Locate the cell with the specified text and output its [X, Y] center coordinate. 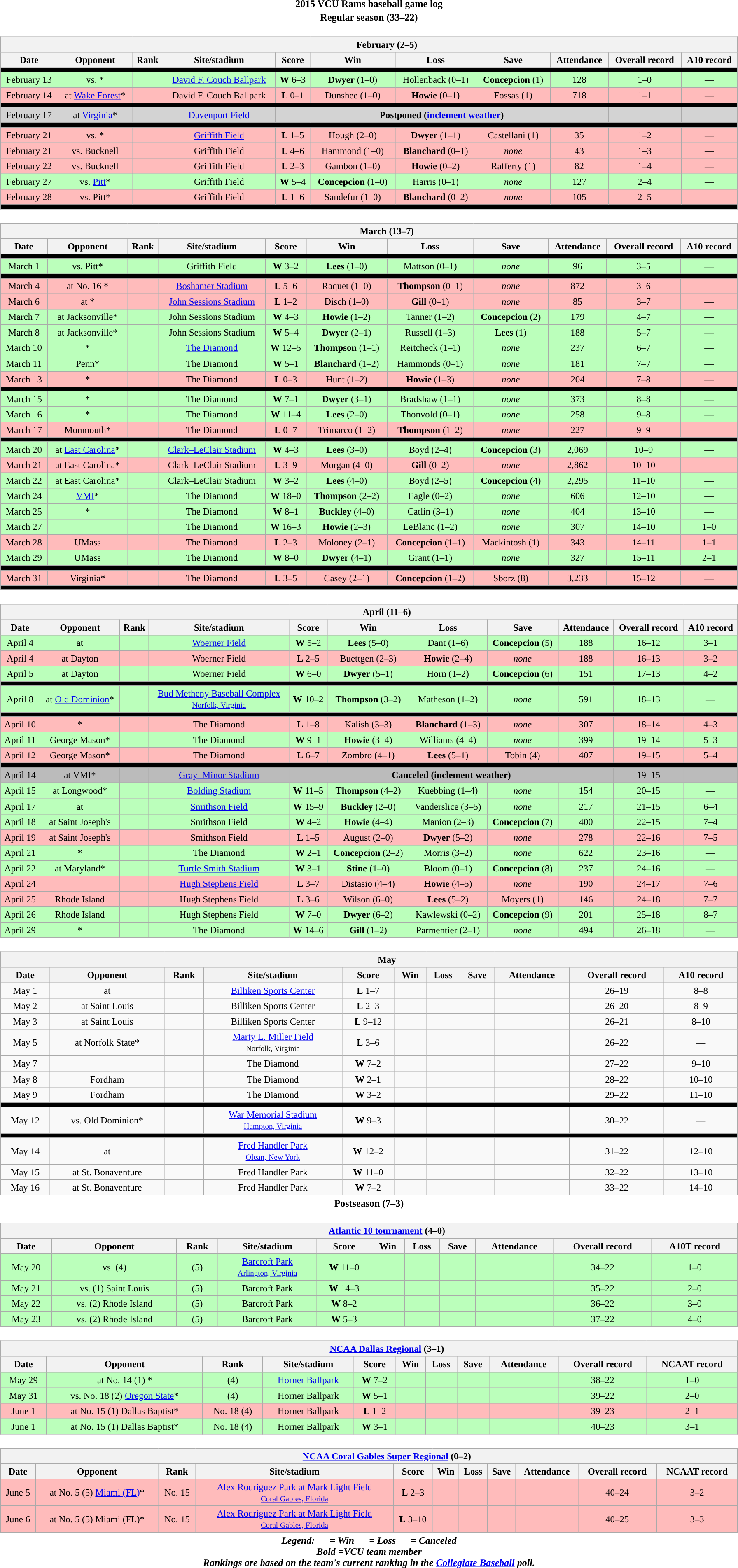
15–12 [643, 578]
Mattson (0–1) [430, 266]
26–19 [617, 991]
February 28 [29, 197]
Canceled (inclement weather) [451, 775]
17–13 [649, 674]
16–12 [649, 643]
82 [579, 166]
181 [577, 363]
W 9–3 [368, 1120]
Buckley (4–0) [347, 512]
Lees (5–0) [368, 643]
Thompson (3–2) [368, 699]
W 15–9 [308, 806]
204 [577, 379]
2–5 [645, 197]
494 [586, 930]
2,295 [577, 480]
15–11 [643, 558]
Marty L. Miller FieldNorfolk, Virginia [273, 1042]
14–11 [643, 543]
March 7 [24, 317]
May 5 [26, 1042]
Horn (1–2) [448, 674]
War Memorial StadiumHampton, Virginia [273, 1120]
24–18 [649, 899]
W 8–0 [286, 558]
2,862 [577, 465]
Boyd (2–5) [430, 480]
39–23 [603, 1411]
W 12–5 [286, 348]
Distasio (4–4) [368, 883]
Howie (0–1) [436, 96]
Dwyer (1–1) [436, 135]
2,069 [577, 450]
March 28 [24, 543]
30–22 [617, 1120]
Eagle (0–2) [430, 496]
190 [586, 883]
March 20 [24, 450]
W 9–1 [308, 740]
Barcroft ParkArlington, Virginia [268, 1267]
at No. 14 (1) * [124, 1380]
3,233 [577, 578]
40–24 [617, 1493]
Penn* [87, 363]
February 22 [29, 166]
606 [577, 496]
Castellani (1) [513, 135]
Disch (1–0) [347, 302]
Hough (2–0) [353, 135]
L 6–7 [308, 755]
Concepcion (4) [511, 480]
May 12 [26, 1120]
Tobin (4) [523, 755]
Lees (5–2) [448, 899]
April 8 [20, 699]
Rafferty (1) [513, 166]
at Longwood* [80, 791]
May 22 [26, 1304]
L 1–8 [308, 725]
vs. (1) Saint Louis [114, 1288]
7–8 [643, 379]
Dwyer (6–2) [368, 915]
W 8–1 [286, 512]
May 15 [26, 1172]
23–16 [649, 853]
407 [586, 755]
Concepcion (7) [523, 822]
Sborz (8) [511, 578]
W 5–3 [344, 1319]
3–0 [694, 1304]
33–22 [617, 1188]
Howie (4–5) [448, 883]
Harris (0–1) [436, 182]
Howie (4–4) [368, 822]
258 [577, 414]
March 4 [24, 286]
4–0 [694, 1319]
Concepcion (9) [523, 915]
Catlin (3–1) [430, 512]
June 5 [18, 1493]
at Wake Forest* [95, 96]
W 16–3 [286, 527]
85 [577, 302]
March (13–7) [369, 231]
May 21 [26, 1288]
343 [577, 543]
L 1–7 [368, 991]
March 6 [24, 302]
L 0–3 [286, 379]
6–7 [643, 348]
W 14–6 [308, 930]
10–9 [643, 450]
Morgan (4–0) [347, 465]
6–4 [710, 806]
18–13 [649, 699]
38–22 [603, 1380]
March 27 [24, 527]
Mackintosh (1) [511, 543]
March 11 [24, 363]
Dunshee (1–0) [353, 96]
May 23 [26, 1319]
26–22 [617, 1042]
Wilson (6–0) [368, 899]
W 11–4 [286, 414]
Moloney (2–1) [347, 543]
1–3 [645, 151]
Manion (2–3) [448, 822]
W 12–2 [368, 1151]
25–18 [649, 915]
April 29 [20, 930]
L 9–12 [368, 1022]
vs. (4) [114, 1267]
at VMI* [80, 775]
Vanderslice (3–5) [448, 806]
March 31 [24, 578]
Hollenback (0–1) [436, 80]
Lees (4–0) [347, 480]
Zombro (4–1) [368, 755]
96 [577, 266]
24–17 [649, 883]
Howie (1–3) [430, 379]
Blanchard (1–2) [347, 363]
Virginia* [87, 578]
622 [586, 853]
Thompson (2–2) [347, 496]
April 26 [20, 915]
34–22 [603, 1267]
L 1–6 [293, 197]
Kawlewski (0–2) [448, 915]
April 21 [20, 853]
March 10 [24, 348]
Howie (3–4) [368, 740]
February 13 [29, 80]
Thompson (1–2) [430, 430]
5–4 [710, 755]
February (2–5) [369, 44]
L 0–7 [286, 430]
179 [577, 317]
April 19 [20, 837]
August (2–0) [368, 837]
March 8 [24, 333]
Sandefur (1–0) [353, 197]
Matheson (1–2) [448, 699]
3–6 [643, 286]
278 [586, 837]
Howie (1–2) [347, 317]
March 15 [24, 399]
Morris (3–2) [448, 853]
A10T record [694, 1246]
Blanchard (0–2) [436, 197]
Hammonds (0–1) [430, 363]
April 24 [20, 883]
24–16 [649, 868]
Dwyer (1–0) [353, 80]
Concepcion (2–2) [368, 853]
18–14 [649, 725]
Bradshaw (1–1) [430, 399]
Thompson (0–1) [430, 286]
43 [579, 151]
L 3–10 [413, 1519]
VMI* [87, 496]
32–22 [617, 1172]
29–22 [617, 1095]
May 7 [26, 1064]
Thonvold (0–1) [430, 414]
Hammond (1–0) [353, 151]
Thompson (4–2) [368, 791]
June 6 [18, 1519]
April 15 [20, 791]
May 3 [26, 1022]
3–7 [643, 302]
April 17 [20, 806]
March 16 [24, 414]
April 10 [20, 725]
W 11–5 [308, 791]
Davenport Field [219, 115]
May [369, 960]
W 4–2 [308, 822]
19–14 [649, 740]
March 13 [24, 379]
Concepcion (1–2) [430, 578]
Bolding Stadium [219, 791]
105 [579, 197]
373 [577, 399]
Concepcion (1) [513, 80]
Dwyer (5–1) [368, 674]
21–15 [649, 806]
L 4–6 [293, 151]
8–9 [701, 1006]
16–13 [649, 658]
36–22 [603, 1304]
May 1 [26, 991]
L 3–7 [308, 883]
Howie (0–2) [436, 166]
Russell (1–3) [430, 333]
400 [586, 822]
W 10–2 [308, 699]
L 3–9 [286, 465]
Lees (1) [511, 333]
March 25 [24, 512]
Howie (2–4) [448, 658]
3–3 [697, 1519]
May 29 [23, 1380]
Dwyer (3–1) [347, 399]
NCAA Coral Gables Super Regional (0–2) [369, 1456]
4–3 [710, 725]
Buettgen (2–3) [368, 658]
Blanchard (1–3) [448, 725]
4–2 [710, 674]
Gill (0–1) [430, 302]
Dwyer (5–2) [448, 837]
20–15 [649, 791]
April 12 [20, 755]
at * [87, 302]
8–7 [710, 915]
399 [586, 740]
9–9 [643, 430]
40–25 [617, 1519]
at Old Dominion* [80, 699]
327 [577, 558]
February 14 [29, 96]
7–4 [710, 822]
Concepcion (8) [523, 868]
4–7 [643, 317]
May 14 [26, 1151]
718 [579, 96]
Hunt (1–2) [347, 379]
37–22 [603, 1319]
Reitcheck (1–1) [430, 348]
Concepcion (1–0) [353, 182]
May 31 [23, 1396]
Buckley (2–0) [368, 806]
Blanchard (0–1) [436, 151]
Monmouth* [87, 430]
9–8 [643, 414]
Concepcion (3) [511, 450]
April 18 [20, 822]
2–4 [645, 182]
Lees (1–0) [347, 266]
22–15 [649, 822]
Stine (1–0) [368, 868]
3–5 [643, 266]
W 5–2 [308, 643]
227 [577, 430]
vs. No. 18 (2) Oregon State* [124, 1396]
Bloom (0–1) [448, 868]
27–22 [617, 1064]
Tanner (1–2) [430, 317]
Concepcion (1–1) [430, 543]
Kalish (3–3) [368, 725]
Williams (4–4) [448, 740]
Dwyer (4–1) [347, 558]
May 9 [26, 1095]
May 16 [26, 1188]
Trimarco (1–2) [347, 430]
Fred Handler ParkOlean, New York [273, 1151]
31–22 [617, 1151]
W 6–3 [293, 80]
404 [577, 512]
151 [586, 674]
vs. Old Dominion* [107, 1120]
W 18–0 [286, 496]
Lees (2–0) [347, 414]
Turtle Smith Stadium [219, 868]
Raquet (1–0) [347, 286]
at Maryland* [80, 868]
W 6–0 [308, 674]
February 17 [29, 115]
217 [586, 806]
May 20 [26, 1267]
March 29 [24, 558]
April 11 [20, 740]
Gill (0–2) [430, 465]
L 5–6 [286, 286]
Boshamer Stadium [212, 286]
May 2 [26, 1006]
35 [579, 135]
154 [586, 791]
February 27 [29, 182]
at Virginia* [95, 115]
W 7–1 [286, 399]
Parmentier (2–1) [448, 930]
at Norfolk State* [107, 1042]
40–23 [603, 1426]
Concepcion (2) [511, 317]
L 3–5 [286, 578]
Gill (1–2) [368, 930]
7–6 [710, 883]
Thompson (1–1) [347, 348]
Boyd (2–4) [430, 450]
Postponed (inclement weather) [442, 115]
Concepcion (5) [523, 643]
Dant (1–6) [448, 643]
March 21 [24, 465]
April 22 [20, 868]
Gambon (1–0) [353, 166]
April (11–6) [369, 612]
8–10 [701, 1022]
April 25 [20, 899]
28–22 [617, 1079]
591 [586, 699]
35–22 [603, 1288]
Casey (2–1) [347, 578]
5–7 [643, 333]
26–20 [617, 1006]
9–10 [701, 1064]
Lees (5–1) [448, 755]
26–18 [649, 930]
March 22 [24, 480]
NCAA Dallas Regional (3–1) [369, 1349]
W 8–2 [344, 1304]
7–5 [710, 837]
127 [579, 182]
April 14 [20, 775]
W 7–0 [308, 915]
1–2 [645, 135]
128 [579, 80]
April 5 [20, 674]
26–21 [617, 1022]
1–4 [645, 166]
L 0–1 [293, 96]
Concepcion (6) [523, 674]
Moyers (1) [523, 899]
Dwyer (2–1) [347, 333]
39–22 [603, 1396]
5–3 [710, 740]
LeBlanc (1–2) [430, 527]
Fossas (1) [513, 96]
Atlantic 10 tournament (4–0) [369, 1231]
March 17 [24, 430]
May 8 [26, 1079]
L 2–5 [308, 658]
Howie (2–3) [347, 527]
22–16 [649, 837]
872 [577, 286]
201 [586, 915]
March 1 [24, 266]
146 [586, 899]
Grant (1–1) [430, 558]
W 14–3 [344, 1288]
Lees (3–0) [347, 450]
at No. 16 * [87, 286]
Gray–Minor Stadium [219, 775]
March 24 [24, 496]
Bud Metheny Baseball ComplexNorfolk, Virginia [219, 699]
Kuebbing (1–4) [448, 791]
